Output the [x, y] coordinate of the center of the cell containing the given text.  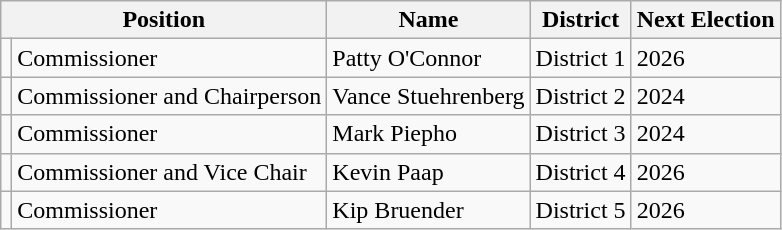
Commissioner and Vice Chair [170, 172]
Commissioner and Chairperson [170, 96]
Next Election [706, 20]
District 3 [580, 134]
District 2 [580, 96]
District 4 [580, 172]
Name [428, 20]
Kip Bruender [428, 210]
Position [164, 20]
Patty O'Connor [428, 58]
District 5 [580, 210]
District 1 [580, 58]
Mark Piepho [428, 134]
Kevin Paap [428, 172]
Vance Stuehrenberg [428, 96]
District [580, 20]
